For the text-containing cell, return its midpoint in [x, y] coordinate format. 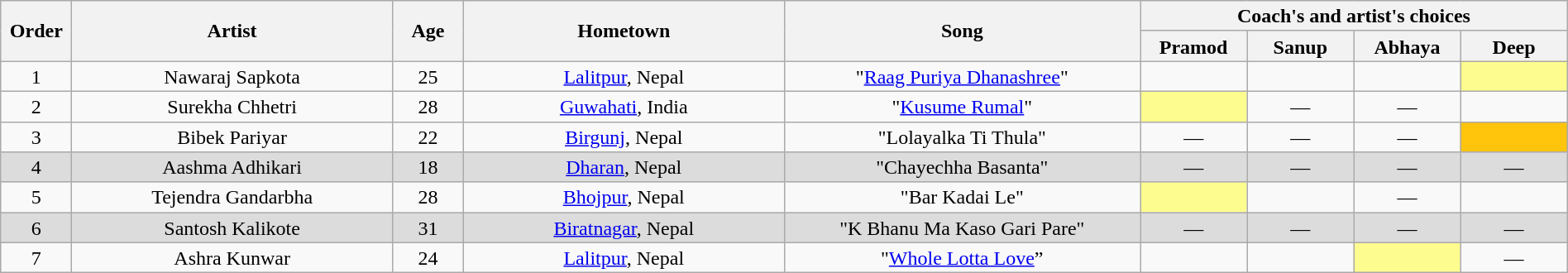
Abhaya [1408, 46]
Birgunj, Nepal [624, 137]
2 [36, 106]
Ashra Kunwar [232, 258]
Age [428, 31]
Pramod [1194, 46]
"Kusume Rumal" [963, 106]
7 [36, 258]
Biratnagar, Nepal [624, 228]
24 [428, 258]
Song [963, 31]
"Bar Kadai Le" [963, 197]
"K Bhanu Ma Kaso Gari Pare" [963, 228]
5 [36, 197]
Santosh Kalikote [232, 228]
Dharan, Nepal [624, 167]
4 [36, 167]
Guwahati, India [624, 106]
22 [428, 137]
Surekha Chhetri [232, 106]
3 [36, 137]
6 [36, 228]
Hometown [624, 31]
"Whole Lotta Love” [963, 258]
Order [36, 31]
Bibek Pariyar [232, 137]
"Raag Puriya Dhanashree" [963, 76]
Tejendra Gandarbha [232, 197]
Artist [232, 31]
1 [36, 76]
Coach's and artist's choices [1355, 17]
25 [428, 76]
Deep [1513, 46]
"Chayechha Basanta" [963, 167]
31 [428, 228]
Bhojpur, Nepal [624, 197]
Aashma Adhikari [232, 167]
18 [428, 167]
"Lolayalka Ti Thula" [963, 137]
Sanup [1300, 46]
Nawaraj Sapkota [232, 76]
